Scan for the cell matching the given text and deliver its (X, Y) coordinate at center. 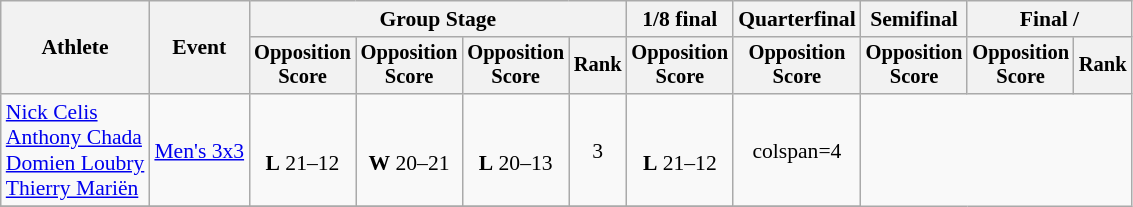
Men's 3x3 (199, 150)
Semifinal (914, 19)
W 20–21 (410, 150)
colspan=4 (797, 150)
Nick Celis Anthony Chada Domien Loubry Thierry Mariën (76, 150)
Group Stage (438, 19)
Quarterfinal (797, 19)
Final / (1049, 19)
L 20–13 (516, 150)
1/8 final (680, 19)
3 (598, 150)
Athlete (76, 48)
Event (199, 48)
